Search for the cell housing the specified text and yield its (x, y) center coordinate. 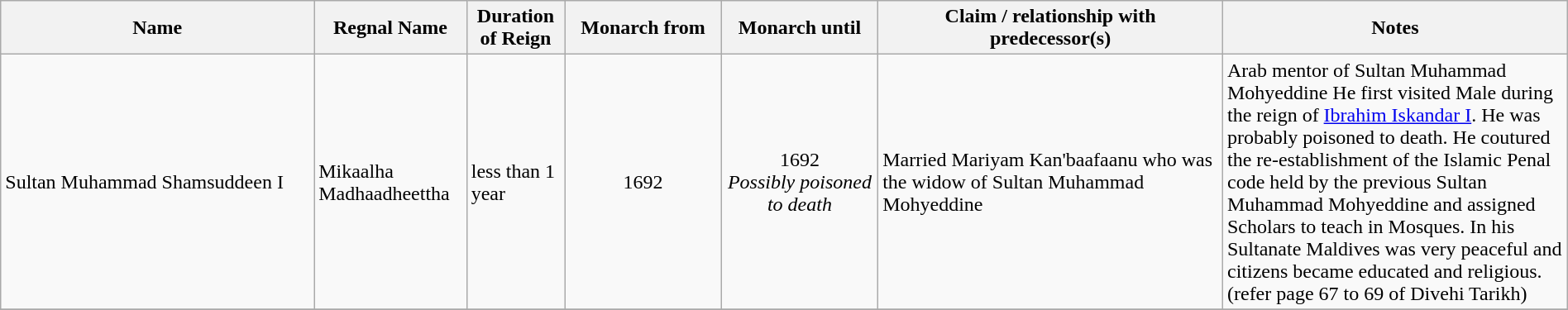
Notes (1394, 28)
Mikaalha Madhaadheettha (390, 182)
Duration of Reign (516, 28)
Regnal Name (390, 28)
Married Mariyam Kan'baafaanu who was the widow of Sultan Muhammad Mohyeddine (1050, 182)
Sultan Muhammad Shamsuddeen I (157, 182)
1692 (643, 182)
less than 1 year (516, 182)
Claim / relationship with predecessor(s) (1050, 28)
Name (157, 28)
Monarch until (799, 28)
Monarch from (643, 28)
1692Possibly poisoned to death (799, 182)
